Search for the cell housing the specified text and yield its (X, Y) center coordinate. 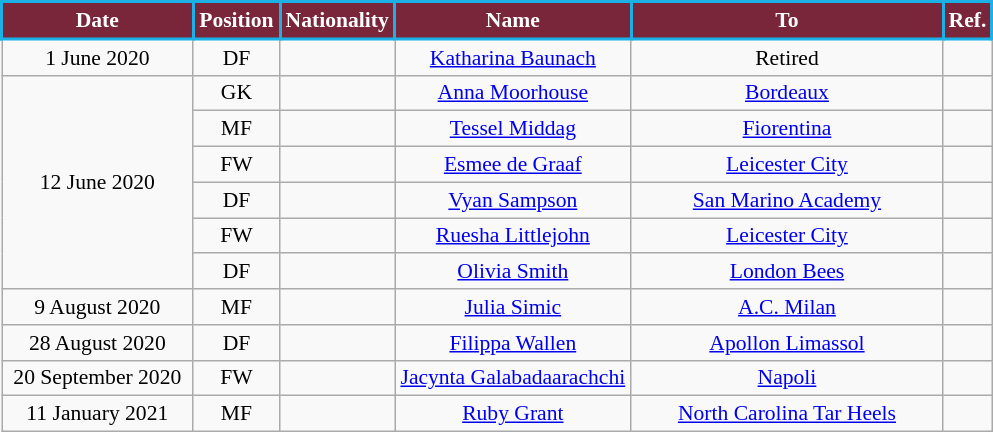
11 January 2021 (98, 414)
1 June 2020 (98, 57)
Esmee de Graaf (514, 165)
Bordeaux (787, 93)
Julia Simic (514, 307)
Retired (787, 57)
Ref. (968, 20)
28 August 2020 (98, 343)
20 September 2020 (98, 378)
Olivia Smith (514, 272)
A.C. Milan (787, 307)
Anna Moorhouse (514, 93)
Filippa Wallen (514, 343)
London Bees (787, 272)
Apollon Limassol (787, 343)
Vyan Sampson (514, 200)
To (787, 20)
Katharina Baunach (514, 57)
Jacynta Galabadaarachchi (514, 378)
9 August 2020 (98, 307)
Tessel Middag (514, 129)
Ruesha Littlejohn (514, 236)
San Marino Academy (787, 200)
Position (236, 20)
Fiorentina (787, 129)
Name (514, 20)
North Carolina Tar Heels (787, 414)
Nationality (338, 20)
Napoli (787, 378)
GK (236, 93)
Date (98, 20)
Ruby Grant (514, 414)
12 June 2020 (98, 182)
